Output the (x, y) coordinate of the center of the cell containing the given text.  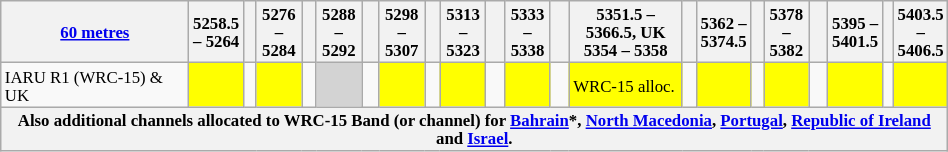
5298 – 5307 (402, 32)
60 metres (95, 32)
5333 – 5338 (528, 32)
5313 – 5323 (463, 32)
IARU R1 (WRC-15) & UK (95, 85)
5276 – 5284 (279, 32)
WRC-15 alloc. (626, 85)
5378 – 5382 (787, 32)
5362 – 5374.5 (723, 32)
5351.5 – 5366.5, UK 5354 – 5358 (626, 32)
5395 – 5401.5 (855, 32)
5288 – 5292 (339, 32)
5258.5 – 5264 (216, 32)
5403.5 – 5406.5 (920, 32)
Also additional channels allocated to WRC-15 Band (or channel) for Bahrain*, North Macedonia, Portugal, Republic of Ireland and Israel. (474, 129)
